Return the [x, y] coordinate for the center point of the cell that contains the specified text.  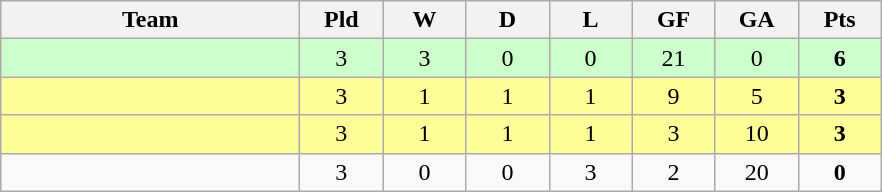
6 [840, 58]
2 [674, 172]
10 [756, 134]
20 [756, 172]
GA [756, 20]
Pld [342, 20]
D [508, 20]
9 [674, 96]
W [424, 20]
Pts [840, 20]
GF [674, 20]
L [590, 20]
Team [150, 20]
5 [756, 96]
21 [674, 58]
